Provide the (x, y) coordinate of the cell's center where the given text is located.  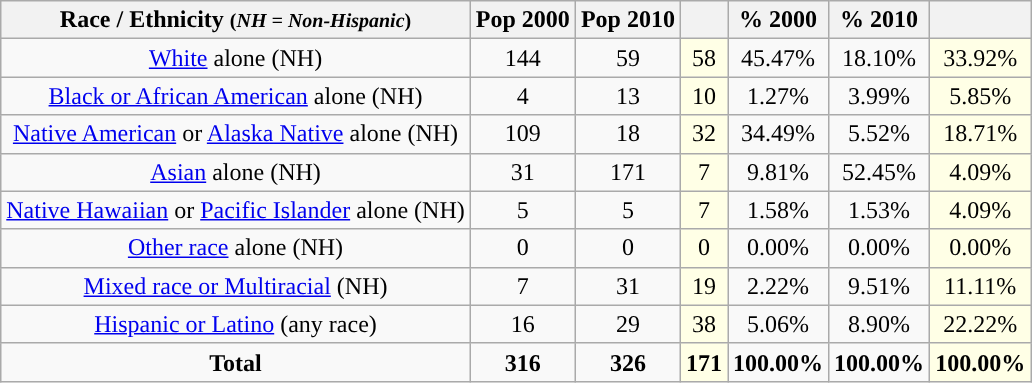
144 (522, 58)
109 (522, 134)
Native Hawaiian or Pacific Islander alone (NH) (236, 210)
316 (522, 362)
38 (704, 324)
Native American or Alaska Native alone (NH) (236, 134)
Other race alone (NH) (236, 248)
59 (628, 58)
22.22% (980, 324)
5.85% (980, 96)
1.53% (880, 210)
3.99% (880, 96)
29 (628, 324)
Pop 2010 (628, 20)
10 (704, 96)
16 (522, 324)
Race / Ethnicity (NH = Non-Hispanic) (236, 20)
1.58% (778, 210)
% 2010 (880, 20)
5.06% (778, 324)
18.10% (880, 58)
45.47% (778, 58)
34.49% (778, 134)
18 (628, 134)
Black or African American alone (NH) (236, 96)
Pop 2000 (522, 20)
Mixed race or Multiracial (NH) (236, 286)
32 (704, 134)
326 (628, 362)
9.81% (778, 172)
4 (522, 96)
19 (704, 286)
% 2000 (778, 20)
2.22% (778, 286)
White alone (NH) (236, 58)
9.51% (880, 286)
1.27% (778, 96)
33.92% (980, 58)
Total (236, 362)
58 (704, 58)
5.52% (880, 134)
18.71% (980, 134)
8.90% (880, 324)
11.11% (980, 286)
13 (628, 96)
Hispanic or Latino (any race) (236, 324)
Asian alone (NH) (236, 172)
52.45% (880, 172)
